Locate the cell with the specified text and output its (X, Y) center coordinate. 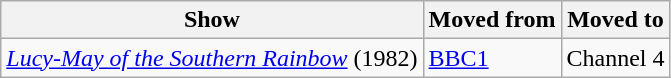
Moved to (616, 20)
BBC1 (492, 58)
Lucy-May of the Southern Rainbow (1982) (212, 58)
Show (212, 20)
Channel 4 (616, 58)
Moved from (492, 20)
